Return the [X, Y] coordinate for the center point of the cell that contains the specified text.  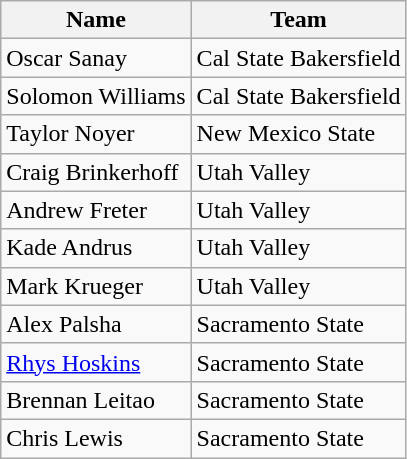
Andrew Freter [96, 210]
Chris Lewis [96, 438]
Rhys Hoskins [96, 362]
Team [298, 20]
Kade Andrus [96, 248]
Taylor Noyer [96, 134]
Brennan Leitao [96, 400]
Craig Brinkerhoff [96, 172]
Name [96, 20]
Solomon Williams [96, 96]
Alex Palsha [96, 324]
Mark Krueger [96, 286]
New Mexico State [298, 134]
Oscar Sanay [96, 58]
